Provide the (x, y) coordinate of the cell's center where the given text is located.  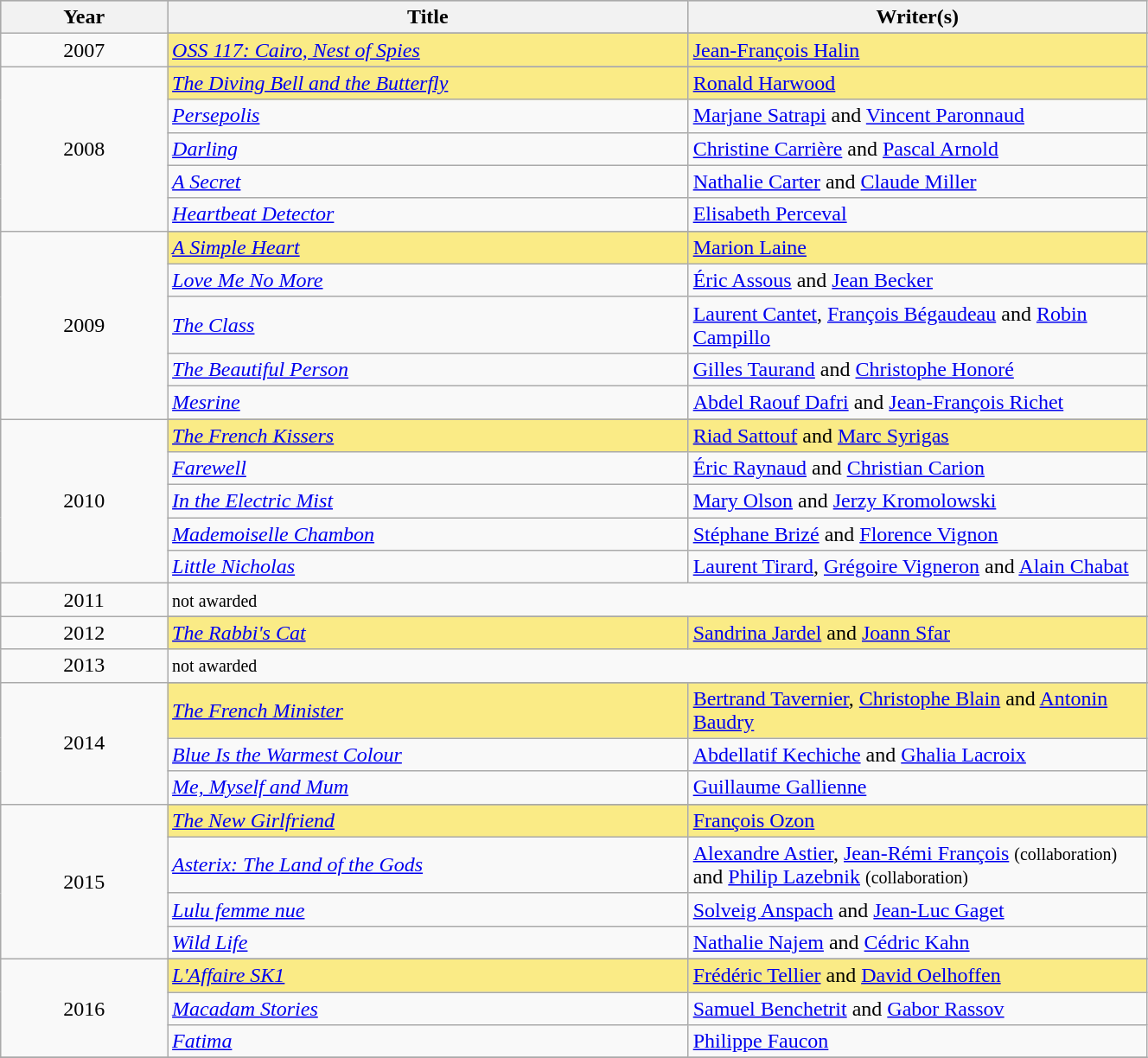
Me, Myself and Mum (429, 787)
Gilles Taurand and Christophe Honoré (917, 369)
2011 (85, 600)
Laurent Cantet, François Bégaudeau and Robin Campillo (917, 325)
Marjane Satrapi and Vincent Paronnaud (917, 116)
A Secret (429, 182)
Darling (429, 149)
In the Electric Mist (429, 501)
Farewell (429, 468)
OSS 117: Cairo, Nest of Spies (429, 50)
Riad Sattouf and Marc Syrigas (917, 435)
Mary Olson and Jerzy Kromolowski (917, 501)
Asterix: The Land of the Gods (429, 864)
Heartbeat Detector (429, 214)
Wild Life (429, 942)
Elisabeth Perceval (917, 214)
2013 (85, 666)
Abdel Raouf Dafri and Jean-François Richet (917, 402)
2014 (85, 743)
2009 (85, 325)
Lulu femme nue (429, 909)
Love Me No More (429, 280)
Éric Assous and Jean Becker (917, 280)
2012 (85, 633)
Nathalie Carter and Claude Miller (917, 182)
Title (429, 17)
The French Kissers (429, 435)
Éric Raynaud and Christian Carion (917, 468)
2007 (85, 50)
Abdellatif Kechiche and Ghalia Lacroix (917, 755)
The Class (429, 325)
The Diving Bell and the Butterfly (429, 83)
The French Minister (429, 711)
Bertrand Tavernier, Christophe Blain and Antonin Baudry (917, 711)
The Rabbi's Cat (429, 633)
Blue Is the Warmest Colour (429, 755)
2016 (85, 1008)
Macadam Stories (429, 1009)
Solveig Anspach and Jean-Luc Gaget (917, 909)
Fatima (429, 1042)
Samuel Benchetrit and Gabor Rassov (917, 1009)
Alexandre Astier, Jean-Rémi François (collaboration) and Philip Lazebnik (collaboration) (917, 864)
The New Girlfriend (429, 820)
2010 (85, 500)
Nathalie Najem and Cédric Kahn (917, 942)
Year (85, 17)
2015 (85, 882)
A Simple Heart (429, 247)
Persepolis (429, 116)
Writer(s) (917, 17)
Little Nicholas (429, 567)
Philippe Faucon (917, 1042)
Guillaume Gallienne (917, 787)
The Beautiful Person (429, 369)
François Ozon (917, 820)
Jean-François Halin (917, 50)
Marion Laine (917, 247)
L'Affaire SK1 (429, 975)
Frédéric Tellier and David Oelhoffen (917, 975)
Sandrina Jardel and Joann Sfar (917, 633)
Stéphane Brizé and Florence Vignon (917, 534)
Mademoiselle Chambon (429, 534)
2008 (85, 149)
Mesrine (429, 402)
Ronald Harwood (917, 83)
Christine Carrière and Pascal Arnold (917, 149)
Laurent Tirard, Grégoire Vigneron and Alain Chabat (917, 567)
